Identify which cell holds the provided text, then report its [X, Y] central coordinate. 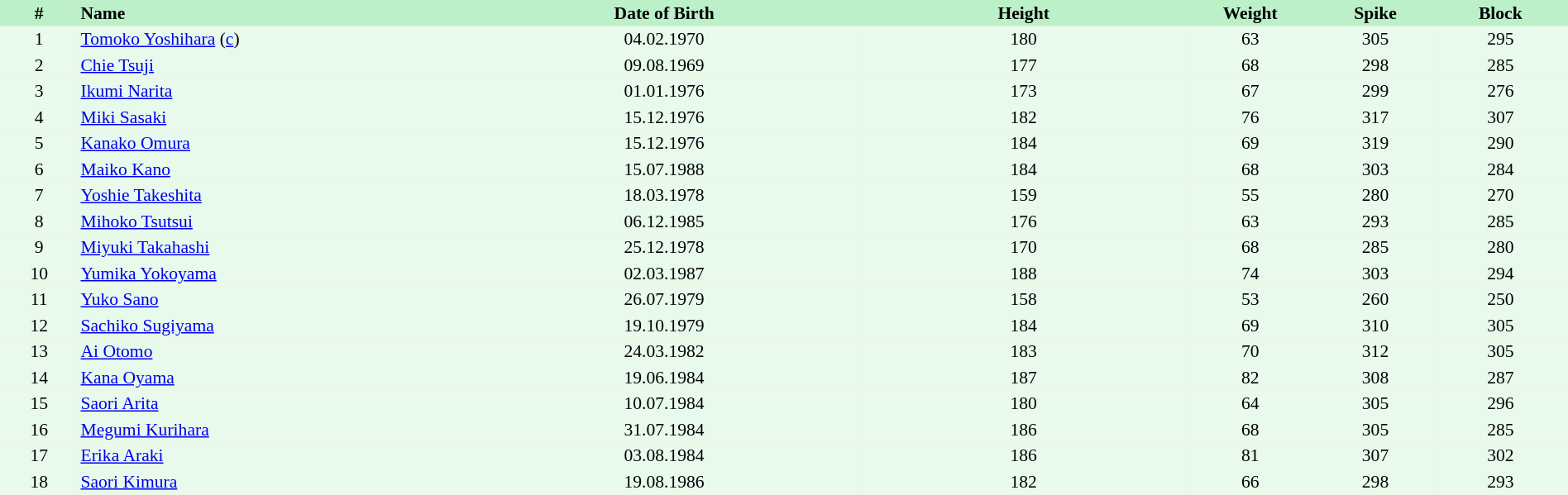
14 [39, 378]
284 [1500, 169]
18 [39, 482]
173 [1024, 91]
Date of Birth [664, 13]
Megumi Kurihara [273, 430]
276 [1500, 91]
3 [39, 91]
308 [1374, 378]
09.08.1969 [664, 65]
19.08.1986 [664, 482]
16 [39, 430]
Saori Arita [273, 403]
2 [39, 65]
17 [39, 456]
Ai Otomo [273, 352]
183 [1024, 352]
01.01.1976 [664, 91]
6 [39, 169]
188 [1024, 274]
1 [39, 40]
13 [39, 352]
9 [39, 248]
76 [1250, 117]
74 [1250, 274]
4 [39, 117]
19.06.1984 [664, 378]
Mihoko Tsutsui [273, 221]
177 [1024, 65]
Saori Kimura [273, 482]
7 [39, 195]
31.07.1984 [664, 430]
270 [1500, 195]
10.07.1984 [664, 403]
310 [1374, 326]
296 [1500, 403]
02.03.1987 [664, 274]
10 [39, 274]
8 [39, 221]
Kana Oyama [273, 378]
295 [1500, 40]
Miki Sasaki [273, 117]
Yuko Sano [273, 299]
24.03.1982 [664, 352]
5 [39, 144]
18.03.1978 [664, 195]
06.12.1985 [664, 221]
Chie Tsuji [273, 65]
Weight [1250, 13]
Sachiko Sugiyama [273, 326]
66 [1250, 482]
312 [1374, 352]
64 [1250, 403]
67 [1250, 91]
170 [1024, 248]
Miyuki Takahashi [273, 248]
Spike [1374, 13]
Height [1024, 13]
# [39, 13]
Maiko Kano [273, 169]
25.12.1978 [664, 248]
302 [1500, 456]
53 [1250, 299]
55 [1250, 195]
04.02.1970 [664, 40]
Kanako Omura [273, 144]
159 [1024, 195]
15 [39, 403]
Name [273, 13]
187 [1024, 378]
158 [1024, 299]
Ikumi Narita [273, 91]
Tomoko Yoshihara (c) [273, 40]
11 [39, 299]
Erika Araki [273, 456]
290 [1500, 144]
03.08.1984 [664, 456]
19.10.1979 [664, 326]
12 [39, 326]
Block [1500, 13]
82 [1250, 378]
250 [1500, 299]
Yumika Yokoyama [273, 274]
Yoshie Takeshita [273, 195]
317 [1374, 117]
70 [1250, 352]
299 [1374, 91]
319 [1374, 144]
15.07.1988 [664, 169]
260 [1374, 299]
176 [1024, 221]
287 [1500, 378]
26.07.1979 [664, 299]
81 [1250, 456]
294 [1500, 274]
